Scan for the cell matching the given text and deliver its [X, Y] coordinate at center. 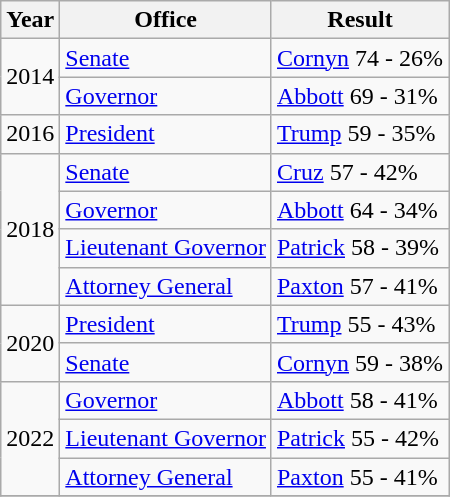
Trump 55 - 43% [360, 324]
Cornyn 74 - 26% [360, 58]
Abbott 58 - 41% [360, 400]
Cornyn 59 - 38% [360, 362]
Patrick 55 - 42% [360, 438]
2018 [30, 229]
2016 [30, 134]
Patrick 58 - 39% [360, 248]
Abbott 64 - 34% [360, 210]
Year [30, 20]
2022 [30, 438]
Abbott 69 - 31% [360, 96]
Paxton 57 - 41% [360, 286]
Office [166, 20]
2020 [30, 343]
2014 [30, 77]
Result [360, 20]
Cruz 57 - 42% [360, 172]
Paxton 55 - 41% [360, 477]
Trump 59 - 35% [360, 134]
